Determine the [x, y] coordinate at the center of the cell enclosing the given text.  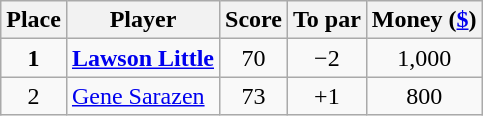
Player [142, 20]
1,000 [424, 58]
70 [254, 58]
Lawson Little [142, 58]
+1 [326, 96]
Money ($) [424, 20]
Gene Sarazen [142, 96]
800 [424, 96]
To par [326, 20]
Score [254, 20]
1 [34, 58]
−2 [326, 58]
73 [254, 96]
2 [34, 96]
Place [34, 20]
